Capture the cell that displays the provided text and extract its [x, y] central coordinate. 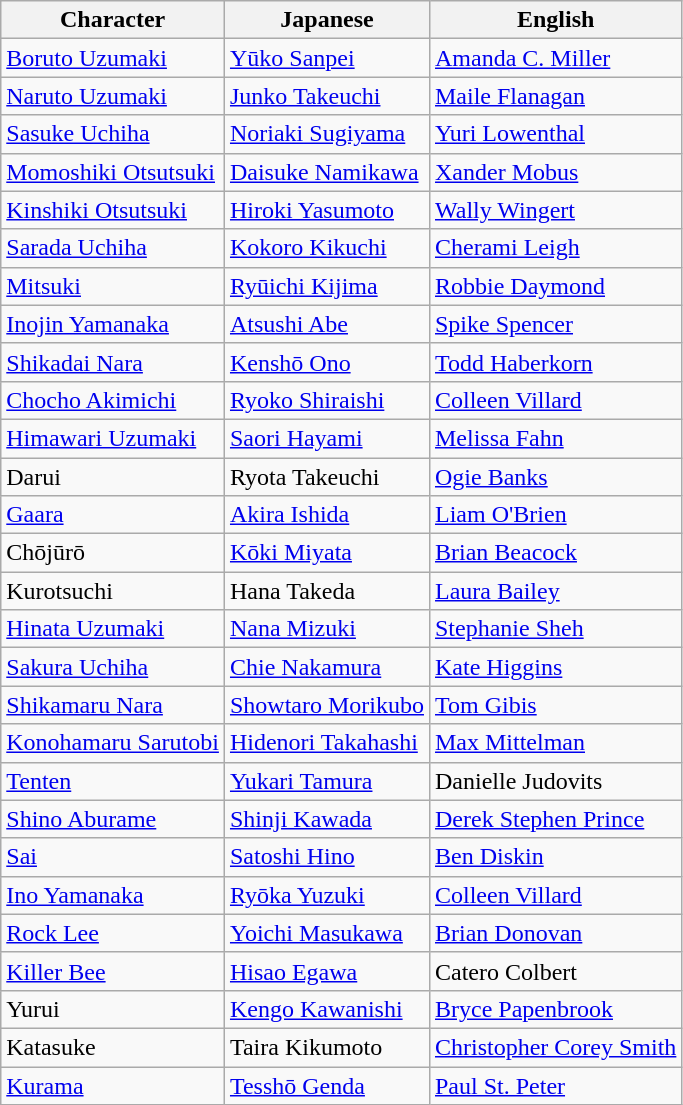
Hidenori Takahashi [326, 743]
Saori Hayami [326, 438]
Momoshiki Otsutsuki [113, 172]
Kinshiki Otsutsuki [113, 210]
Shikadai Nara [113, 362]
Kokoro Kikuchi [326, 248]
Boruto Uzumaki [113, 58]
Brian Donovan [555, 933]
Derek Stephen Prince [555, 819]
Robbie Daymond [555, 286]
Kōki Miyata [326, 553]
Naruto Uzumaki [113, 96]
Spike Spencer [555, 324]
Xander Mobus [555, 172]
Amanda C. Miller [555, 58]
Satoshi Hino [326, 857]
Yurui [113, 1009]
Ben Diskin [555, 857]
Nana Mizuki [326, 629]
Chie Nakamura [326, 667]
Junko Takeuchi [326, 96]
Max Mittelman [555, 743]
Sarada Uchiha [113, 248]
Shino Aburame [113, 819]
Akira Ishida [326, 515]
Kengo Kawanishi [326, 1009]
Ino Yamanaka [113, 895]
Character [113, 20]
Bryce Papenbrook [555, 1009]
Showtaro Morikubo [326, 705]
Cherami Leigh [555, 248]
Japanese [326, 20]
Sakura Uchiha [113, 667]
Brian Beacock [555, 553]
Paul St. Peter [555, 1085]
Ogie Banks [555, 477]
Shinji Kawada [326, 819]
Noriaki Sugiyama [326, 134]
Konohamaru Sarutobi [113, 743]
Yukari Tamura [326, 781]
Kurama [113, 1085]
Tesshō Genda [326, 1085]
Danielle Judovits [555, 781]
Katasuke [113, 1047]
Gaara [113, 515]
Yūko Sanpei [326, 58]
Rock Lee [113, 933]
Ryūichi Kijima [326, 286]
Kate Higgins [555, 667]
Hinata Uzumaki [113, 629]
Catero Colbert [555, 971]
Laura Bailey [555, 591]
Chōjūrō [113, 553]
Maile Flanagan [555, 96]
Chocho Akimichi [113, 400]
Taira Kikumoto [326, 1047]
Himawari Uzumaki [113, 438]
Yuri Lowenthal [555, 134]
Tenten [113, 781]
Hiroki Yasumoto [326, 210]
Atsushi Abe [326, 324]
Ryōka Yuzuki [326, 895]
Stephanie Sheh [555, 629]
Kurotsuchi [113, 591]
Kenshō Ono [326, 362]
Tom Gibis [555, 705]
Christopher Corey Smith [555, 1047]
Daisuke Namikawa [326, 172]
English [555, 20]
Wally Wingert [555, 210]
Inojin Yamanaka [113, 324]
Ryoko Shiraishi [326, 400]
Sai [113, 857]
Melissa Fahn [555, 438]
Mitsuki [113, 286]
Darui [113, 477]
Killer Bee [113, 971]
Hana Takeda [326, 591]
Yoichi Masukawa [326, 933]
Sasuke Uchiha [113, 134]
Hisao Egawa [326, 971]
Liam O'Brien [555, 515]
Todd Haberkorn [555, 362]
Shikamaru Nara [113, 705]
Ryota Takeuchi [326, 477]
